From the cell containing the given text, extract its center point as [X, Y] coordinate. 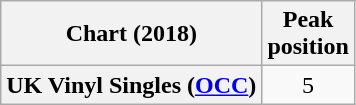
UK Vinyl Singles (OCC) [132, 85]
Peakposition [308, 34]
Chart (2018) [132, 34]
5 [308, 85]
